Search for the cell housing the specified text and yield its [X, Y] center coordinate. 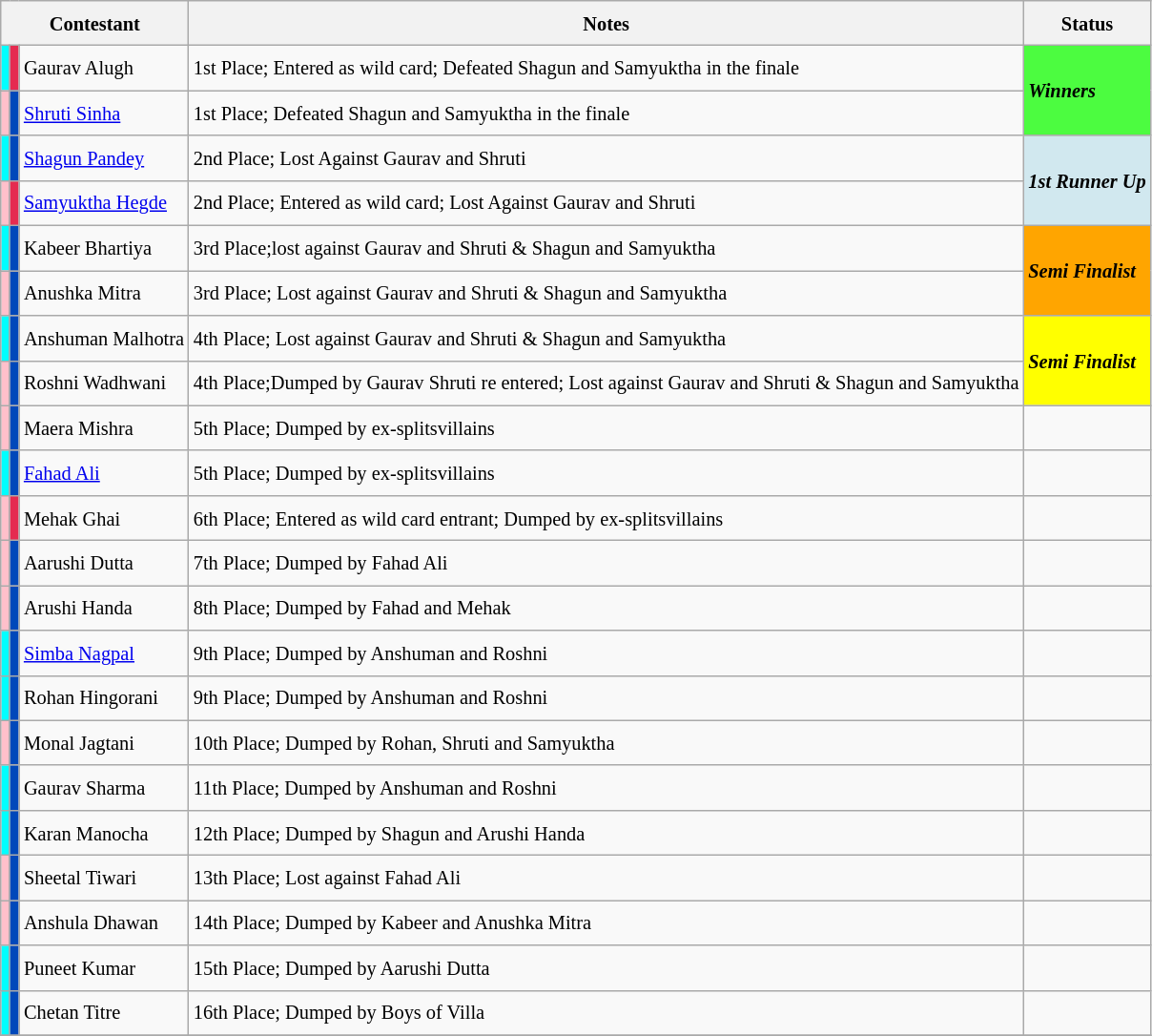
Simba Nagpal [104, 653]
4th Place;Dumped by Gaurav Shruti re entered; Lost against Gaurav and Shruti & Shagun and Samyuktha [607, 383]
Maera Mishra [104, 427]
Gaurav Sharma [104, 788]
Monal Jagtani [104, 742]
Gaurav Alugh [104, 69]
Chetan Titre [104, 1013]
7th Place; Dumped by Fahad Ali [607, 563]
Anshula Dhawan [104, 922]
Shruti Sinha [104, 113]
16th Place; Dumped by Boys of Villa [607, 1013]
Roshni Wadhwani [104, 383]
15th Place; Dumped by Aarushi Dutta [607, 967]
Aarushi Dutta [104, 563]
Arushi Handa [104, 607]
1st Place; Defeated Shagun and Samyuktha in the finale [607, 113]
Rohan Hingorani [104, 698]
10th Place; Dumped by Rohan, Shruti and Samyuktha [607, 742]
Status [1087, 23]
8th Place; Dumped by Fahad and Mehak [607, 607]
Samyuktha Hegde [104, 202]
Sheetal Tiwari [104, 878]
Mehak Ghai [104, 517]
Contestant [95, 23]
1st Place; Entered as wild card; Defeated Shagun and Samyuktha in the finale [607, 69]
4th Place; Lost against Gaurav and Shruti & Shagun and Samyuktha [607, 338]
Fahad Ali [104, 473]
Puneet Kumar [104, 967]
11th Place; Dumped by Anshuman and Roshni [607, 788]
Notes [607, 23]
Shagun Pandey [104, 158]
2nd Place; Lost Against Gaurav and Shruti [607, 158]
Anshuman Malhotra [104, 338]
3rd Place; Lost against Gaurav and Shruti & Shagun and Samyuktha [607, 292]
14th Place; Dumped by Kabeer and Anushka Mitra [607, 922]
Anushka Mitra [104, 292]
1st Runner Up [1087, 180]
13th Place; Lost against Fahad Ali [607, 878]
Winners [1087, 91]
3rd Place;lost against Gaurav and Shruti & Shagun and Samyuktha [607, 248]
Karan Manocha [104, 832]
6th Place; Entered as wild card entrant; Dumped by ex-splitsvillains [607, 517]
2nd Place; Entered as wild card; Lost Against Gaurav and Shruti [607, 202]
Kabeer Bhartiya [104, 248]
12th Place; Dumped by Shagun and Arushi Handa [607, 832]
